Detect which cell encompasses the target text, then output its (x, y) center coordinate. 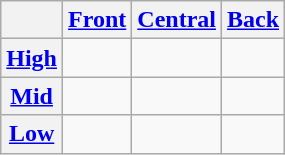
Low (32, 134)
Mid (32, 96)
Central (177, 20)
Front (98, 20)
High (32, 58)
Back (254, 20)
